Pinpoint the cell where the given text exists, returning its (X, Y) midpoint coordinate. 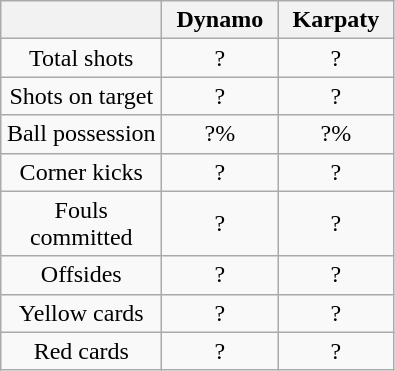
Total shots (82, 58)
Corner kicks (82, 172)
Dynamo (220, 20)
Offsides (82, 275)
Shots on target (82, 96)
Fouls committed (82, 224)
Red cards (82, 351)
Karpaty (336, 20)
Yellow cards (82, 313)
Ball possession (82, 134)
